Identify which cell holds the provided text, then report its (X, Y) central coordinate. 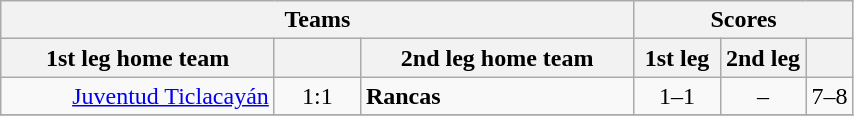
Scores (744, 20)
– (763, 96)
1st leg (677, 58)
2nd leg (763, 58)
1:1 (317, 96)
Teams (318, 20)
1–1 (677, 96)
7–8 (830, 96)
1st leg home team (138, 58)
2nd leg home team (497, 58)
Juventud Ticlacayán (138, 96)
Rancas (497, 96)
